For the text-containing cell, return its midpoint in (x, y) coordinate format. 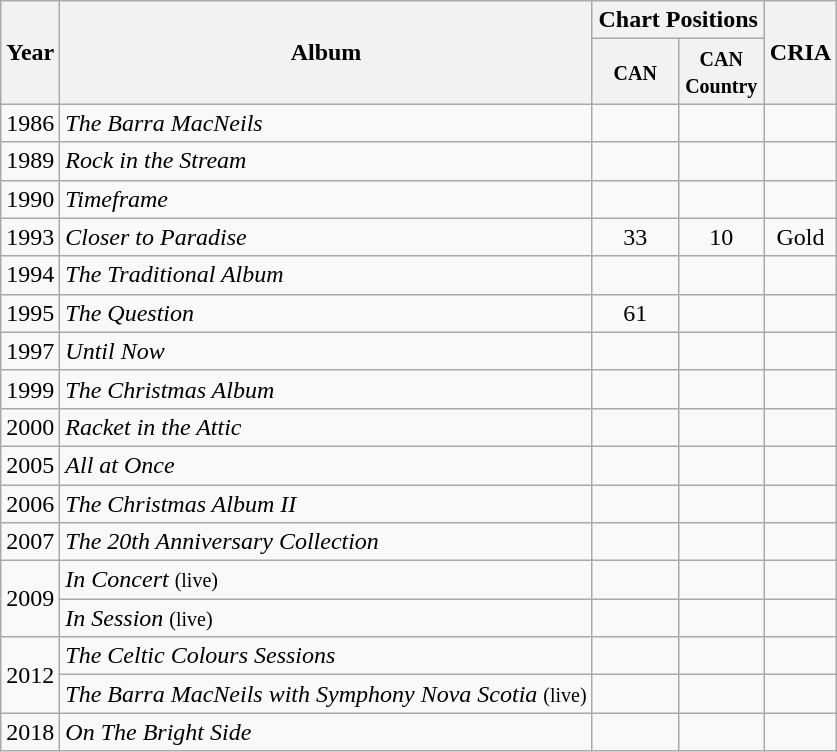
1989 (30, 161)
10 (721, 237)
1994 (30, 275)
1986 (30, 123)
CAN Country (721, 72)
The Traditional Album (326, 275)
2012 (30, 675)
The Christmas Album II (326, 503)
The Celtic Colours Sessions (326, 656)
1993 (30, 237)
Rock in the Stream (326, 161)
In Concert (live) (326, 580)
Closer to Paradise (326, 237)
Album (326, 52)
CRIA (800, 52)
2018 (30, 732)
1997 (30, 351)
The Question (326, 313)
1990 (30, 199)
2009 (30, 599)
Timeframe (326, 199)
CAN (635, 72)
The Barra MacNeils with Symphony Nova Scotia (live) (326, 694)
2000 (30, 427)
Chart Positions (678, 20)
2006 (30, 503)
All at Once (326, 465)
In Session (live) (326, 618)
2005 (30, 465)
Gold (800, 237)
Until Now (326, 351)
On The Bright Side (326, 732)
Racket in the Attic (326, 427)
2007 (30, 542)
Year (30, 52)
61 (635, 313)
The Christmas Album (326, 389)
1995 (30, 313)
33 (635, 237)
The 20th Anniversary Collection (326, 542)
1999 (30, 389)
The Barra MacNeils (326, 123)
